Scan for the cell matching the given text and deliver its [X, Y] coordinate at center. 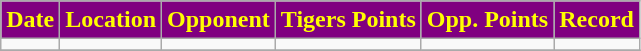
Date [30, 20]
Tigers Points [348, 20]
Record [597, 20]
Opponent [219, 20]
Opp. Points [487, 20]
Location [111, 20]
